From the cell containing the given text, extract its center point as (x, y) coordinate. 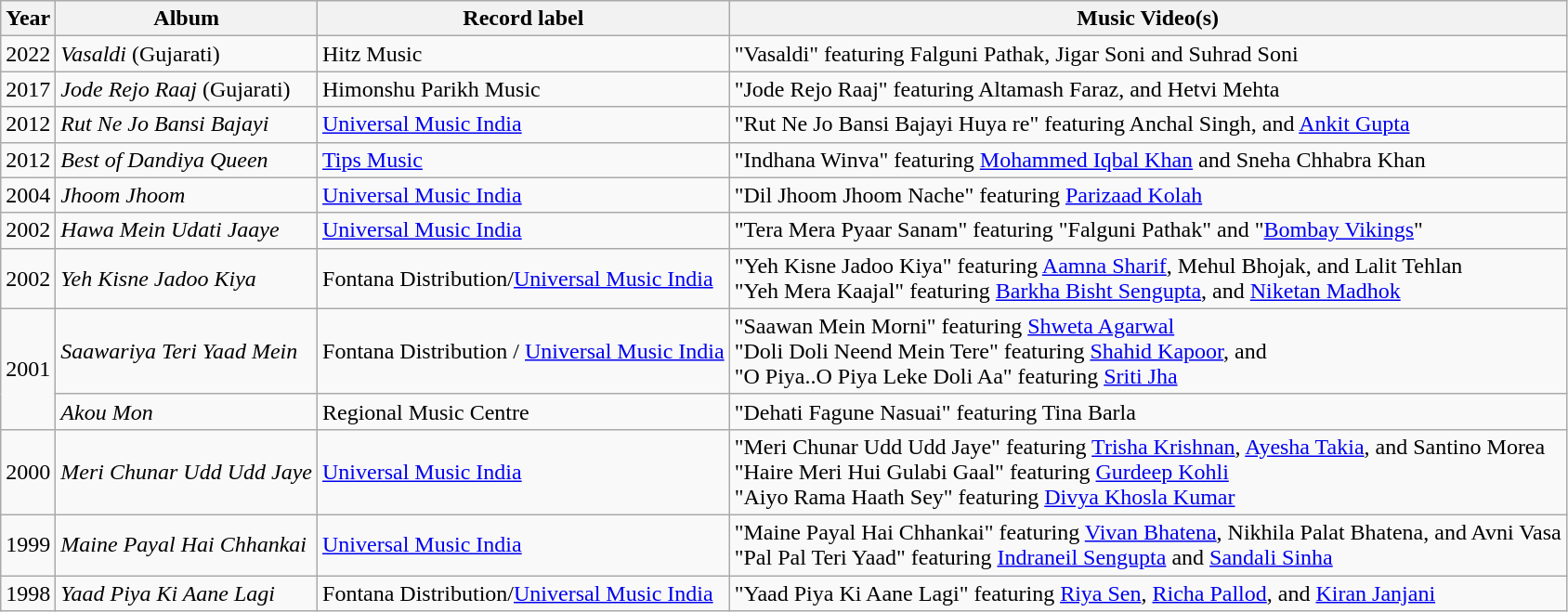
Yeh Kisne Jadoo Kiya (187, 279)
Hitz Music (524, 54)
Vasaldi (Gujarati) (187, 54)
1999 (28, 544)
Maine Payal Hai Chhankai (187, 544)
"Rut Ne Jo Bansi Bajayi Huya re" featuring Anchal Singh, and Ankit Gupta (1148, 124)
2000 (28, 472)
Year (28, 19)
"Indhana Winva" featuring Mohammed Iqbal Khan and Sneha Chhabra Khan (1148, 160)
"Yaad Piya Ki Aane Lagi" featuring Riya Sen, Richa Pallod, and Kiran Janjani (1148, 593)
Rut Ne Jo Bansi Bajayi (187, 124)
Tips Music (524, 160)
1998 (28, 593)
"Vasaldi" featuring Falguni Pathak, Jigar Soni and Suhrad Soni (1148, 54)
"Dil Jhoom Jhoom Nache" featuring Parizaad Kolah (1148, 195)
Saawariya Teri Yaad Mein (187, 351)
Music Video(s) (1148, 19)
Hawa Mein Udati Jaaye (187, 230)
"Saawan Mein Morni" featuring Shweta Agarwal"Doli Doli Neend Mein Tere" featuring Shahid Kapoor, and"O Piya..O Piya Leke Doli Aa" featuring Sriti Jha (1148, 351)
Himonshu Parikh Music (524, 89)
Meri Chunar Udd Udd Jaye (187, 472)
Akou Mon (187, 411)
"Dehati Fagune Nasuai" featuring Tina Barla (1148, 411)
Regional Music Centre (524, 411)
2004 (28, 195)
Record label (524, 19)
"Jode Rejo Raaj" featuring Altamash Faraz, and Hetvi Mehta (1148, 89)
2001 (28, 369)
2022 (28, 54)
Best of Dandiya Queen (187, 160)
Jode Rejo Raaj (Gujarati) (187, 89)
2017 (28, 89)
Fontana Distribution / Universal Music India (524, 351)
Album (187, 19)
Jhoom Jhoom (187, 195)
"Tera Mera Pyaar Sanam" featuring "Falguni Pathak" and "Bombay Vikings" (1148, 230)
"Yeh Kisne Jadoo Kiya" featuring Aamna Sharif, Mehul Bhojak, and Lalit Tehlan"Yeh Mera Kaajal" featuring Barkha Bisht Sengupta, and Niketan Madhok (1148, 279)
Yaad Piya Ki Aane Lagi (187, 593)
